Return (x, y) of the center of cell containing provided text 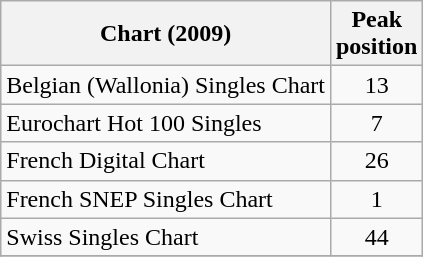
13 (376, 85)
Chart (2009) (166, 34)
Eurochart Hot 100 Singles (166, 123)
Swiss Singles Chart (166, 237)
French Digital Chart (166, 161)
Belgian (Wallonia) Singles Chart (166, 85)
French SNEP Singles Chart (166, 199)
44 (376, 237)
7 (376, 123)
26 (376, 161)
Peakposition (376, 34)
1 (376, 199)
